Determine the [X, Y] coordinate at the center of the cell enclosing the given text.  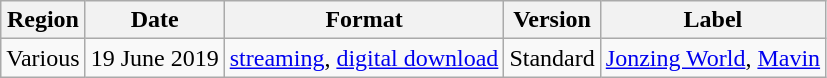
Format [364, 20]
Various [43, 58]
Version [552, 20]
19 June 2019 [154, 58]
Date [154, 20]
Label [712, 20]
streaming, digital download [364, 58]
Jonzing World, Mavin [712, 58]
Standard [552, 58]
Region [43, 20]
